Search for the cell housing the specified text and yield its (X, Y) center coordinate. 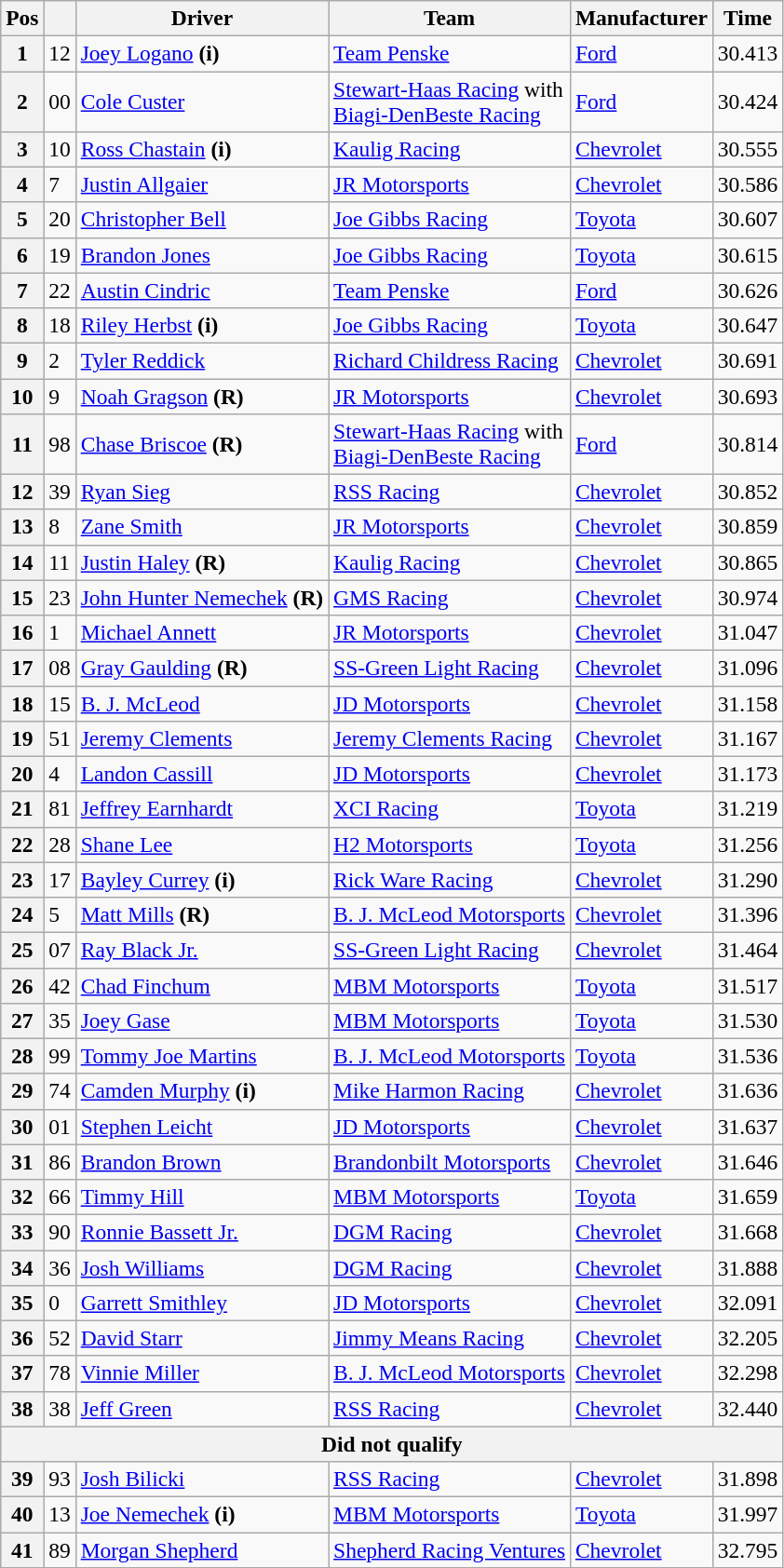
Justin Haley (R) (201, 562)
Manufacturer (641, 18)
66 (60, 1196)
08 (60, 668)
Jimmy Means Racing (450, 1338)
31.464 (748, 950)
31.530 (748, 1021)
Chase Briscoe (R) (201, 443)
Noah Gragson (R) (201, 396)
31.158 (748, 703)
Shepherd Racing Ventures (450, 1549)
31 (22, 1162)
B. J. McLeod (201, 703)
31.888 (748, 1267)
Mike Harmon Racing (450, 1091)
Christopher Bell (201, 220)
16 (22, 632)
Landon Cassill (201, 774)
Brandon Jones (201, 255)
XCI Racing (450, 809)
31.997 (748, 1514)
31.668 (748, 1232)
90 (60, 1232)
40 (22, 1514)
31.646 (748, 1162)
33 (22, 1232)
89 (60, 1549)
John Hunter Nemechek (R) (201, 598)
31.659 (748, 1196)
31.517 (748, 985)
Camden Murphy (i) (201, 1091)
30.974 (748, 598)
31.290 (748, 880)
31.167 (748, 738)
51 (60, 738)
Ryan Sieg (201, 492)
52 (60, 1338)
99 (60, 1056)
27 (22, 1021)
31.096 (748, 668)
Josh Bilicki (201, 1479)
Pos (22, 18)
3 (22, 149)
Ronnie Bassett Jr. (201, 1232)
Joey Gase (201, 1021)
21 (22, 809)
30.413 (748, 53)
Bayley Currey (i) (201, 880)
32.298 (748, 1373)
30.615 (748, 255)
31.636 (748, 1091)
32.091 (748, 1303)
Stephen Leicht (201, 1127)
78 (60, 1373)
Ross Chastain (i) (201, 149)
6 (22, 255)
29 (22, 1091)
Chad Finchum (201, 985)
00 (60, 101)
Riley Herbst (i) (201, 325)
Did not qualify (392, 1444)
34 (22, 1267)
86 (60, 1162)
81 (60, 809)
30.693 (748, 396)
30.424 (748, 101)
01 (60, 1127)
26 (22, 985)
Richard Childress Racing (450, 360)
Ray Black Jr. (201, 950)
30.647 (748, 325)
30.607 (748, 220)
32 (22, 1196)
31.256 (748, 845)
Driver (201, 18)
30.859 (748, 527)
Michael Annett (201, 632)
30.586 (748, 184)
30.691 (748, 360)
Team (450, 18)
GMS Racing (450, 598)
H2 Motorsports (450, 845)
93 (60, 1479)
31.898 (748, 1479)
Jeremy Clements (201, 738)
Garrett Smithley (201, 1303)
42 (60, 985)
31.396 (748, 914)
Cole Custer (201, 101)
31.637 (748, 1127)
Zane Smith (201, 527)
37 (22, 1373)
32.440 (748, 1409)
Timmy Hill (201, 1196)
Matt Mills (R) (201, 914)
41 (22, 1549)
30.814 (748, 443)
30.555 (748, 149)
Joey Logano (i) (201, 53)
Brandon Brown (201, 1162)
Time (748, 18)
Tyler Reddick (201, 360)
Josh Williams (201, 1267)
32.205 (748, 1338)
Vinnie Miller (201, 1373)
25 (22, 950)
Brandonbilt Motorsports (450, 1162)
30 (22, 1127)
74 (60, 1091)
Morgan Shepherd (201, 1549)
30.865 (748, 562)
Gray Gaulding (R) (201, 668)
31.536 (748, 1056)
Justin Allgaier (201, 184)
0 (60, 1303)
Tommy Joe Martins (201, 1056)
98 (60, 443)
Jeremy Clements Racing (450, 738)
07 (60, 950)
Jeffrey Earnhardt (201, 809)
31.219 (748, 809)
David Starr (201, 1338)
24 (22, 914)
Austin Cindric (201, 291)
14 (22, 562)
31.173 (748, 774)
32.795 (748, 1549)
30.626 (748, 291)
Jeff Green (201, 1409)
31.047 (748, 632)
Joe Nemechek (i) (201, 1514)
30.852 (748, 492)
Shane Lee (201, 845)
Rick Ware Racing (450, 880)
